Search for the cell housing the specified text and yield its [x, y] center coordinate. 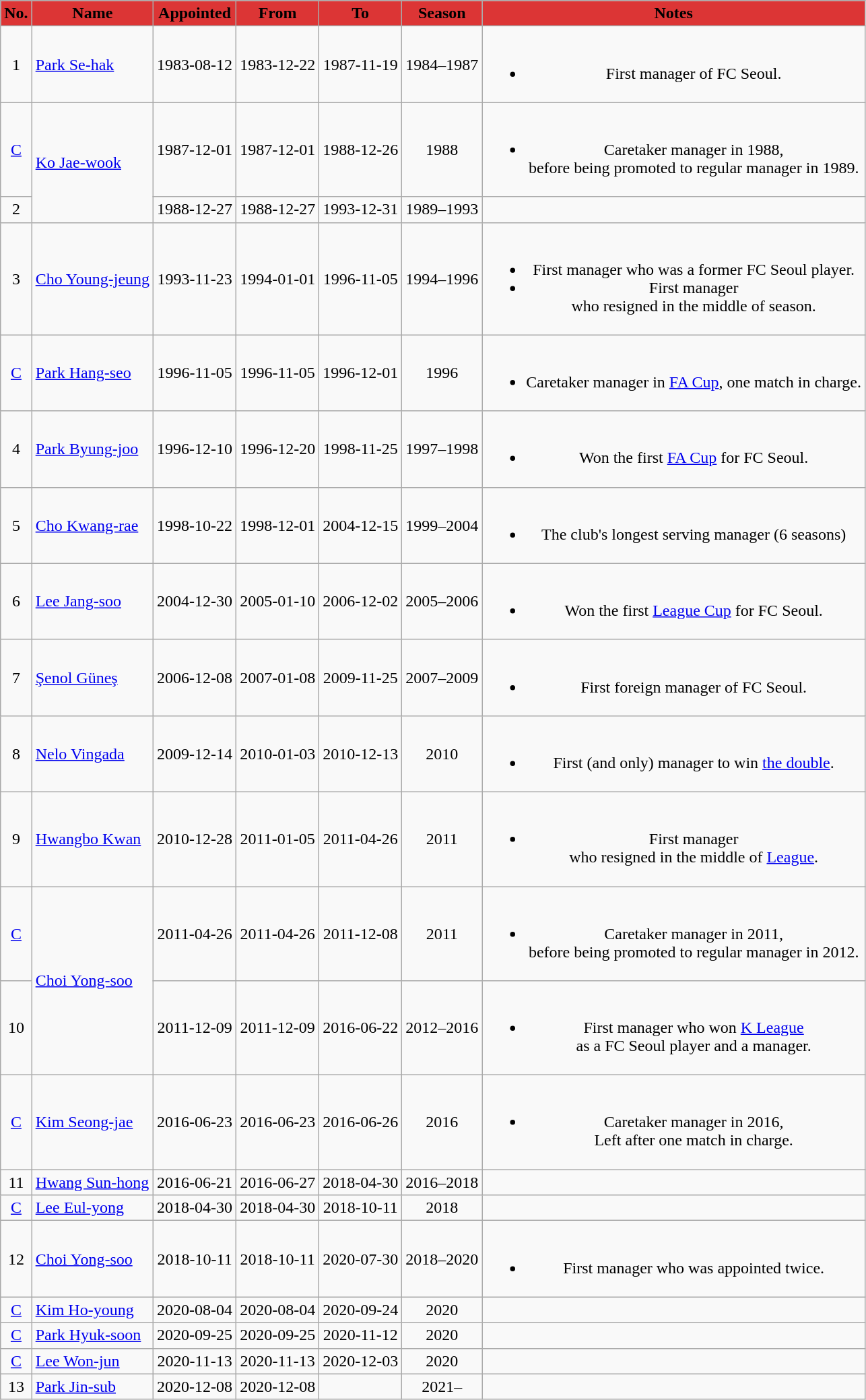
5 [16, 526]
Hwang Sun-hong [92, 1182]
10 [16, 1028]
No. [16, 13]
2012–2016 [442, 1028]
2016–2018 [442, 1182]
2016-06-21 [195, 1182]
2007-01-08 [277, 678]
Park Hang-seo [92, 373]
2005–2006 [442, 601]
1996-12-01 [361, 373]
First managerwho resigned in the middle of League. [673, 839]
2004-12-30 [195, 601]
2016-06-22 [361, 1028]
Kim Ho-young [92, 1310]
From [277, 13]
Lee Won-jun [92, 1361]
1993-12-31 [361, 210]
7 [16, 678]
2006-12-08 [195, 678]
2010 [442, 753]
2004-12-15 [361, 526]
1996-12-20 [277, 449]
1993-11-23 [195, 279]
Notes [673, 13]
First manager who won K League as a FC Seoul player and a manager. [673, 1028]
Park Jin-sub [92, 1387]
Caretaker manager in FA Cup, one match in charge. [673, 373]
Name [92, 13]
Şenol Güneş [92, 678]
2016 [442, 1122]
2006-12-02 [361, 601]
2010-12-28 [195, 839]
Lee Jang-soo [92, 601]
First manager who was appointed twice. [673, 1259]
2010-01-03 [277, 753]
Caretaker manager in 2016,Left after one match in charge. [673, 1122]
2005-01-10 [277, 601]
2020-11-12 [361, 1335]
First foreign manager of FC Seoul. [673, 678]
1989–1993 [442, 210]
2020-09-24 [361, 1310]
Cho Young-jeung [92, 279]
2007–2009 [442, 678]
To [361, 13]
Park Se-hak [92, 65]
2010-12-13 [361, 753]
Won the first League Cup for FC Seoul. [673, 601]
2 [16, 210]
2021– [442, 1387]
1 [16, 65]
1984–1987 [442, 65]
9 [16, 839]
1998-10-22 [195, 526]
Appointed [195, 13]
1998-12-01 [277, 526]
2011-12-08 [361, 934]
Caretaker manager in 1988,before being promoted to regular manager in 1989. [673, 150]
1999–2004 [442, 526]
8 [16, 753]
1998-11-25 [361, 449]
6 [16, 601]
Caretaker manager in 2011,before being promoted to regular manager in 2012. [673, 934]
Ko Jae-wook [92, 162]
1997–1998 [442, 449]
Park Hyuk-soon [92, 1335]
Season [442, 13]
2009-12-14 [195, 753]
The club's longest serving manager (6 seasons) [673, 526]
2009-11-25 [361, 678]
1994-01-01 [277, 279]
1983-12-22 [277, 65]
1988 [442, 150]
First manager of FC Seoul. [673, 65]
First manager who was a former FC Seoul player.First managerwho resigned in the middle of season. [673, 279]
1983-08-12 [195, 65]
Kim Seong-jae [92, 1122]
Hwangbo Kwan [92, 839]
1988-12-26 [361, 150]
13 [16, 1387]
1996-12-10 [195, 449]
2020-07-30 [361, 1259]
Nelo Vingada [92, 753]
2020-12-03 [361, 1361]
2016-06-26 [361, 1122]
1994–1996 [442, 279]
Cho Kwang-rae [92, 526]
Lee Eul-yong [92, 1208]
1996 [442, 373]
11 [16, 1182]
2016-06-27 [277, 1182]
12 [16, 1259]
Won the first FA Cup for FC Seoul. [673, 449]
1987-11-19 [361, 65]
3 [16, 279]
Park Byung-joo [92, 449]
First (and only) manager to win the double. [673, 753]
2018–2020 [442, 1259]
2018 [442, 1208]
4 [16, 449]
2011-01-05 [277, 839]
